For the text-containing cell, return its midpoint in (x, y) coordinate format. 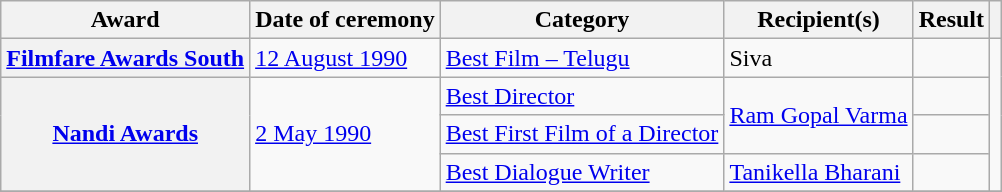
Nandi Awards (126, 134)
Date of ceremony (346, 20)
Ram Gopal Varma (818, 115)
Tanikella Bharani (818, 172)
Category (582, 20)
Best Director (582, 96)
Best First Film of a Director (582, 134)
Siva (818, 58)
2 May 1990 (346, 134)
Award (126, 20)
Filmfare Awards South (126, 58)
12 August 1990 (346, 58)
Recipient(s) (818, 20)
Result (951, 20)
Best Dialogue Writer (582, 172)
Best Film – Telugu (582, 58)
